Determine the [x, y] coordinate at the center of the cell enclosing the given text.  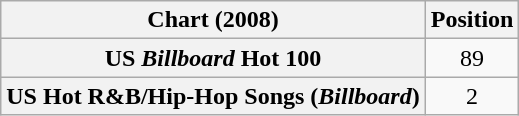
Chart (2008) [213, 20]
US Hot R&B/Hip-Hop Songs (Billboard) [213, 96]
2 [472, 96]
Position [472, 20]
89 [472, 58]
US Billboard Hot 100 [213, 58]
